Locate the cell with the specified text and output its [X, Y] center coordinate. 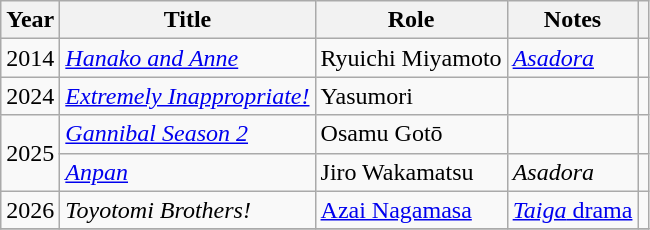
Hanako and Anne [188, 58]
2024 [30, 96]
Jiro Wakamatsu [411, 172]
2026 [30, 210]
2014 [30, 58]
Yasumori [411, 96]
Taiga drama [572, 210]
Anpan [188, 172]
Year [30, 20]
Role [411, 20]
Ryuichi Miyamoto [411, 58]
Title [188, 20]
Toyotomi Brothers! [188, 210]
Gannibal Season 2 [188, 134]
Osamu Gotō [411, 134]
2025 [30, 153]
Notes [572, 20]
Azai Nagamasa [411, 210]
Extremely Inappropriate! [188, 96]
